From the cell containing the given text, extract its center point as (x, y) coordinate. 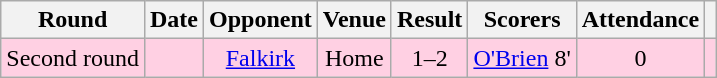
Falkirk (261, 58)
Attendance (640, 20)
Round (73, 20)
Home (354, 58)
0 (640, 58)
Second round (73, 58)
Opponent (261, 20)
Scorers (522, 20)
Date (174, 20)
Result (429, 20)
O'Brien 8' (522, 58)
Venue (354, 20)
1–2 (429, 58)
